Capture the cell that displays the provided text and extract its (X, Y) central coordinate. 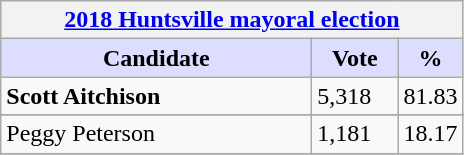
1,181 (355, 134)
Scott Aitchison (156, 96)
18.17 (430, 134)
81.83 (430, 96)
2018 Huntsville mayoral election (232, 20)
Peggy Peterson (156, 134)
5,318 (355, 96)
Vote (355, 58)
% (430, 58)
Candidate (156, 58)
